Pinpoint the cell where the given text exists, returning its (x, y) midpoint coordinate. 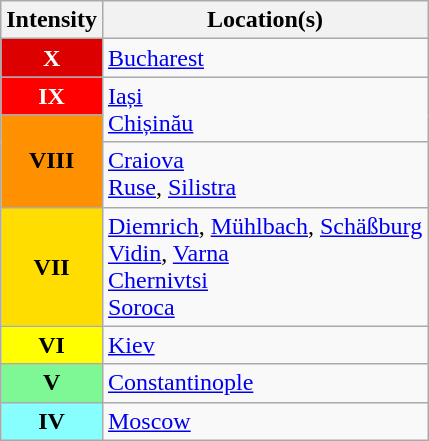
IX (52, 96)
VII (52, 266)
Constantinople (264, 383)
Diemrich, Mühlbach, Schäßburg Vidin, Varna Chernivtsi Soroca (264, 266)
Intensity (52, 20)
VI (52, 345)
X (52, 58)
Iași Chișinău (264, 110)
Bucharest (264, 58)
Moscow (264, 421)
Craiova Ruse, Silistra (264, 174)
IV (52, 421)
Kiev (264, 345)
V (52, 383)
VIII (52, 161)
Location(s) (264, 20)
